Return [x, y] of the center of cell containing provided text 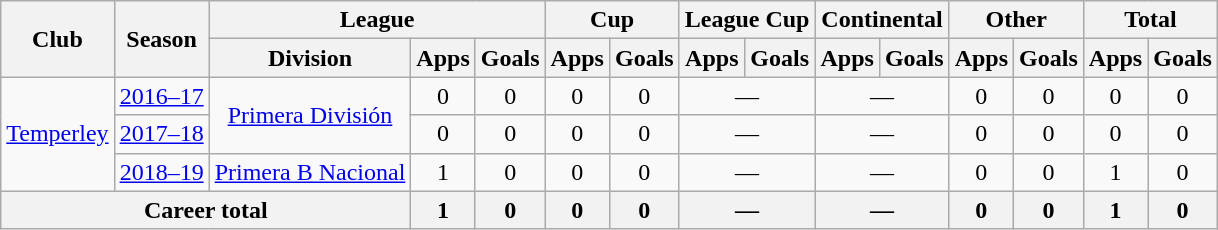
Cup [612, 20]
Club [58, 39]
Primera División [310, 115]
2017–18 [162, 134]
League Cup [747, 20]
Division [310, 58]
Temperley [58, 134]
Season [162, 39]
League [377, 20]
Other [1016, 20]
Continental [882, 20]
2018–19 [162, 172]
Total [1150, 20]
Primera B Nacional [310, 172]
Career total [206, 210]
2016–17 [162, 96]
